Return [X, Y] of the center of cell containing provided text 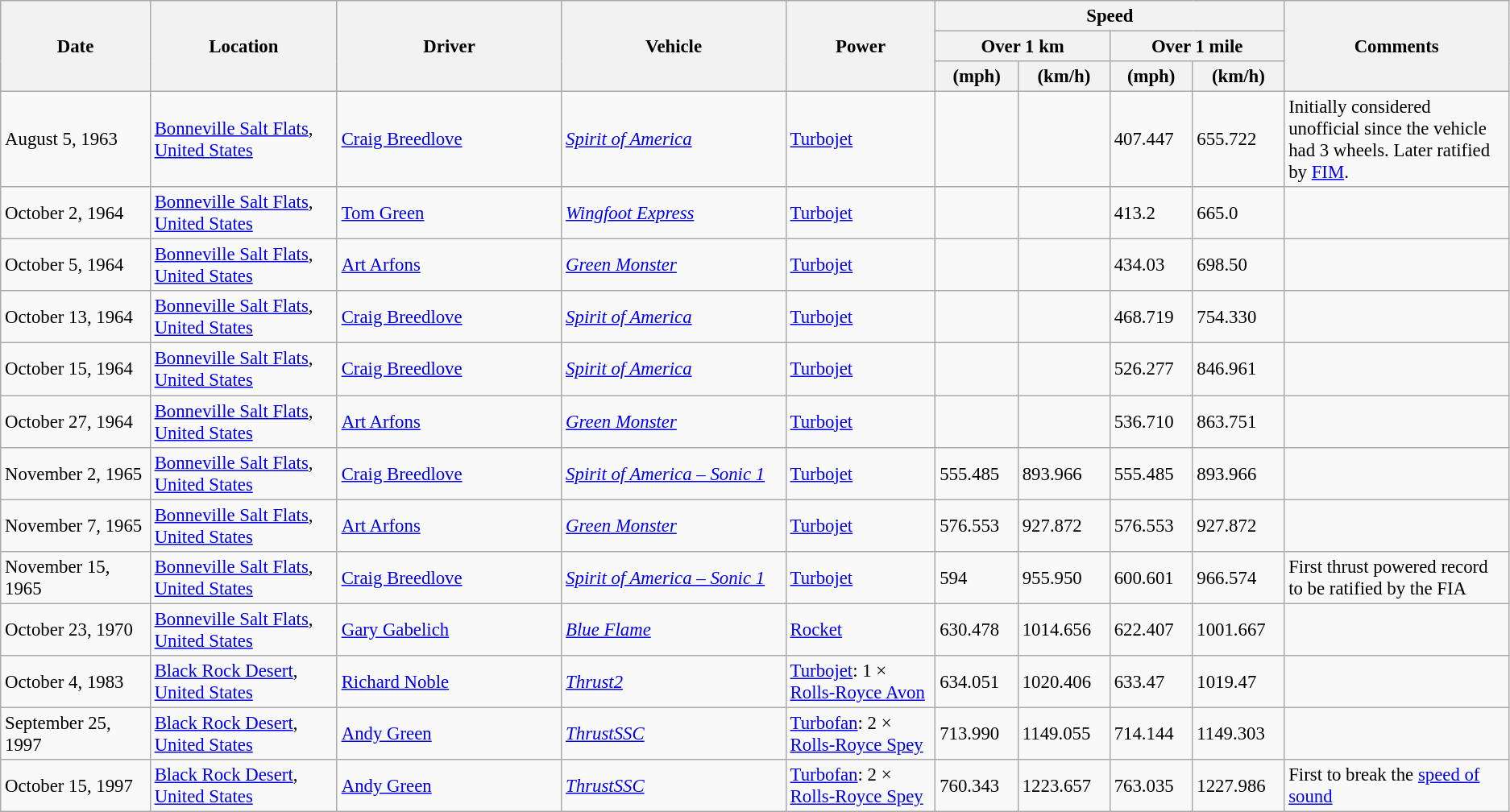
Over 1 mile [1197, 47]
September 25, 1997 [76, 733]
First to break the speed of sound [1397, 786]
October 13, 1964 [76, 317]
630.478 [977, 630]
536.710 [1151, 422]
Location [243, 47]
633.47 [1151, 681]
713.990 [977, 733]
1223.657 [1064, 786]
594 [977, 577]
Tom Green [449, 213]
1149.303 [1238, 733]
955.950 [1064, 577]
October 23, 1970 [76, 630]
966.574 [1238, 577]
Power [861, 47]
October 27, 1964 [76, 422]
526.277 [1151, 369]
Vehicle [674, 47]
1227.986 [1238, 786]
622.407 [1151, 630]
November 7, 1965 [76, 525]
863.751 [1238, 422]
October 5, 1964 [76, 266]
846.961 [1238, 369]
October 15, 1964 [76, 369]
Gary Gabelich [449, 630]
1149.055 [1064, 733]
Speed [1110, 16]
754.330 [1238, 317]
Driver [449, 47]
October 4, 1983 [76, 681]
Comments [1397, 47]
1019.47 [1238, 681]
Turbojet: 1 × Rolls-Royce Avon [861, 681]
Wingfoot Express [674, 213]
Over 1 km [1023, 47]
November 2, 1965 [76, 474]
468.719 [1151, 317]
760.343 [977, 786]
714.144 [1151, 733]
1001.667 [1238, 630]
November 15, 1965 [76, 577]
1020.406 [1064, 681]
October 2, 1964 [76, 213]
655.722 [1238, 140]
August 5, 1963 [76, 140]
October 15, 1997 [76, 786]
Initially considered unofficial since the vehicle had 3 wheels. Later ratified by FIM. [1397, 140]
Thrust2 [674, 681]
600.601 [1151, 577]
407.447 [1151, 140]
665.0 [1238, 213]
413.2 [1151, 213]
Blue Flame [674, 630]
Date [76, 47]
Rocket [861, 630]
1014.656 [1064, 630]
763.035 [1151, 786]
698.50 [1238, 266]
434.03 [1151, 266]
First thrust powered record to be ratified by the FIA [1397, 577]
634.051 [977, 681]
Richard Noble [449, 681]
